Determine the [x, y] coordinate at the center of the cell enclosing the given text.  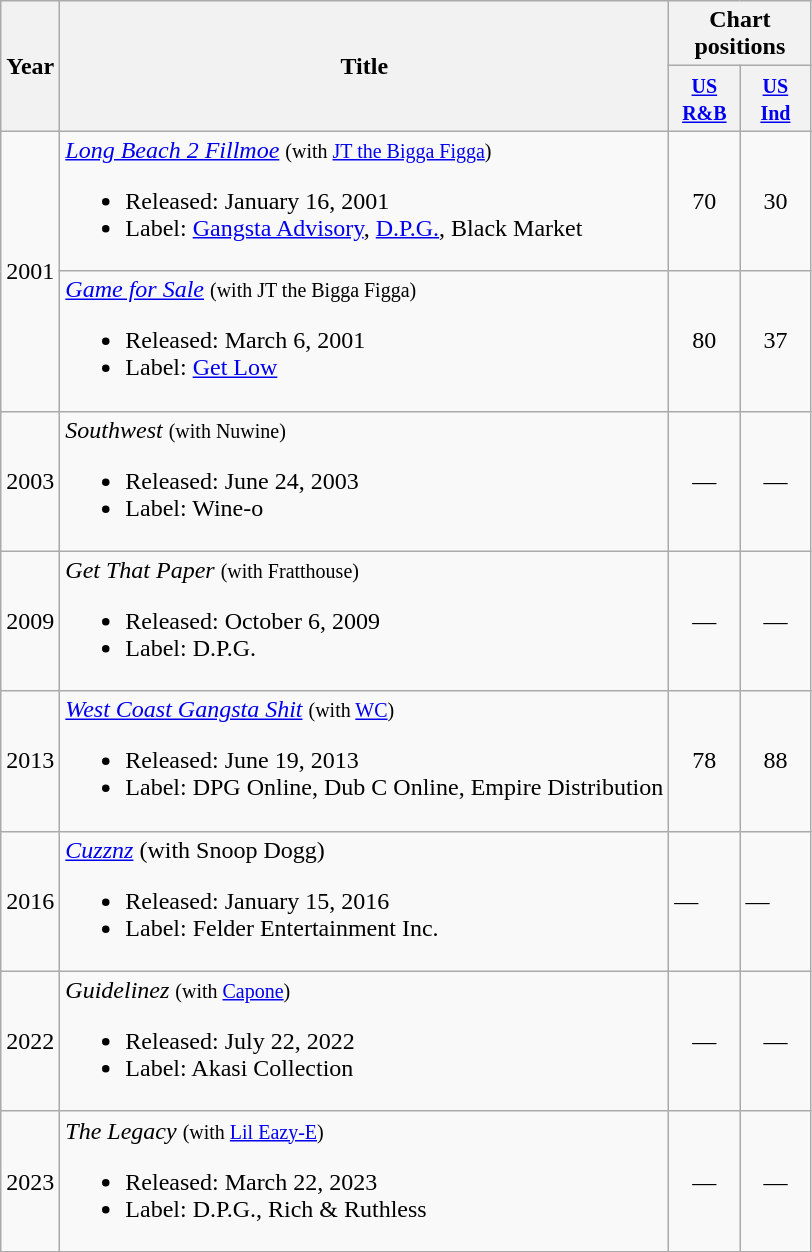
Game for Sale (with JT the Bigga Figga)Released: March 6, 2001Label: Get Low [364, 341]
2023 [30, 1181]
2001 [30, 271]
Guidelinez (with Capone)Released: July 22, 2022Label: Akasi Collection [364, 1041]
US R&B [704, 98]
88 [776, 761]
30 [776, 201]
Cuzznz (with Snoop Dogg)Released: January 15, 2016Label: Felder Entertainment Inc. [364, 901]
37 [776, 341]
2013 [30, 761]
2016 [30, 901]
2009 [30, 621]
West Coast Gangsta Shit (with WC)Released: June 19, 2013Label: DPG Online, Dub C Online, Empire Distribution [364, 761]
78 [704, 761]
The Legacy (with Lil Eazy-E)Released: March 22, 2023Label: D.P.G., Rich & Ruthless [364, 1181]
Southwest (with Nuwine)Released: June 24, 2003Label: Wine-o [364, 481]
2022 [30, 1041]
80 [704, 341]
Year [30, 66]
70 [704, 201]
US Ind [776, 98]
Title [364, 66]
Chart positions [740, 34]
2003 [30, 481]
Get That Paper (with Fratthouse)Released: October 6, 2009Label: D.P.G. [364, 621]
Long Beach 2 Fillmoe (with JT the Bigga Figga)Released: January 16, 2001Label: Gangsta Advisory, D.P.G., Black Market [364, 201]
